Find where the given text appears and provide that cell's center as (X, Y) coordinate. 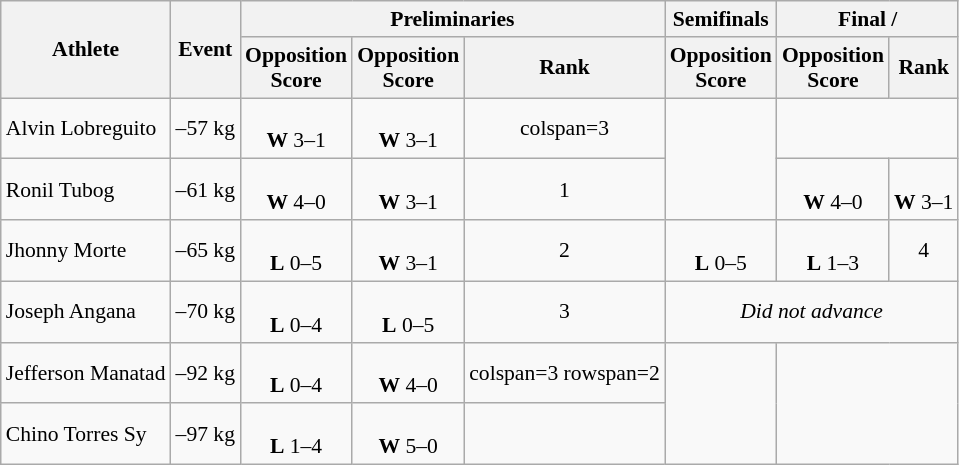
Event (206, 50)
–97 kg (206, 434)
L 1–4 (296, 434)
Jhonny Morte (86, 250)
–70 kg (206, 312)
Chino Torres Sy (86, 434)
Ronil Tubog (86, 190)
Joseph Angana (86, 312)
Final / (868, 19)
4 (924, 250)
3 (564, 312)
W 5–0 (408, 434)
Semifinals (721, 19)
–92 kg (206, 372)
2 (564, 250)
Jefferson Manatad (86, 372)
–65 kg (206, 250)
Alvin Lobreguito (86, 128)
colspan=3 rowspan=2 (564, 372)
–61 kg (206, 190)
1 (564, 190)
Preliminaries (452, 19)
Did not advance (812, 312)
Athlete (86, 50)
L 1–3 (833, 250)
colspan=3 (564, 128)
–57 kg (206, 128)
